Scan for the cell matching the given text and deliver its [X, Y] coordinate at center. 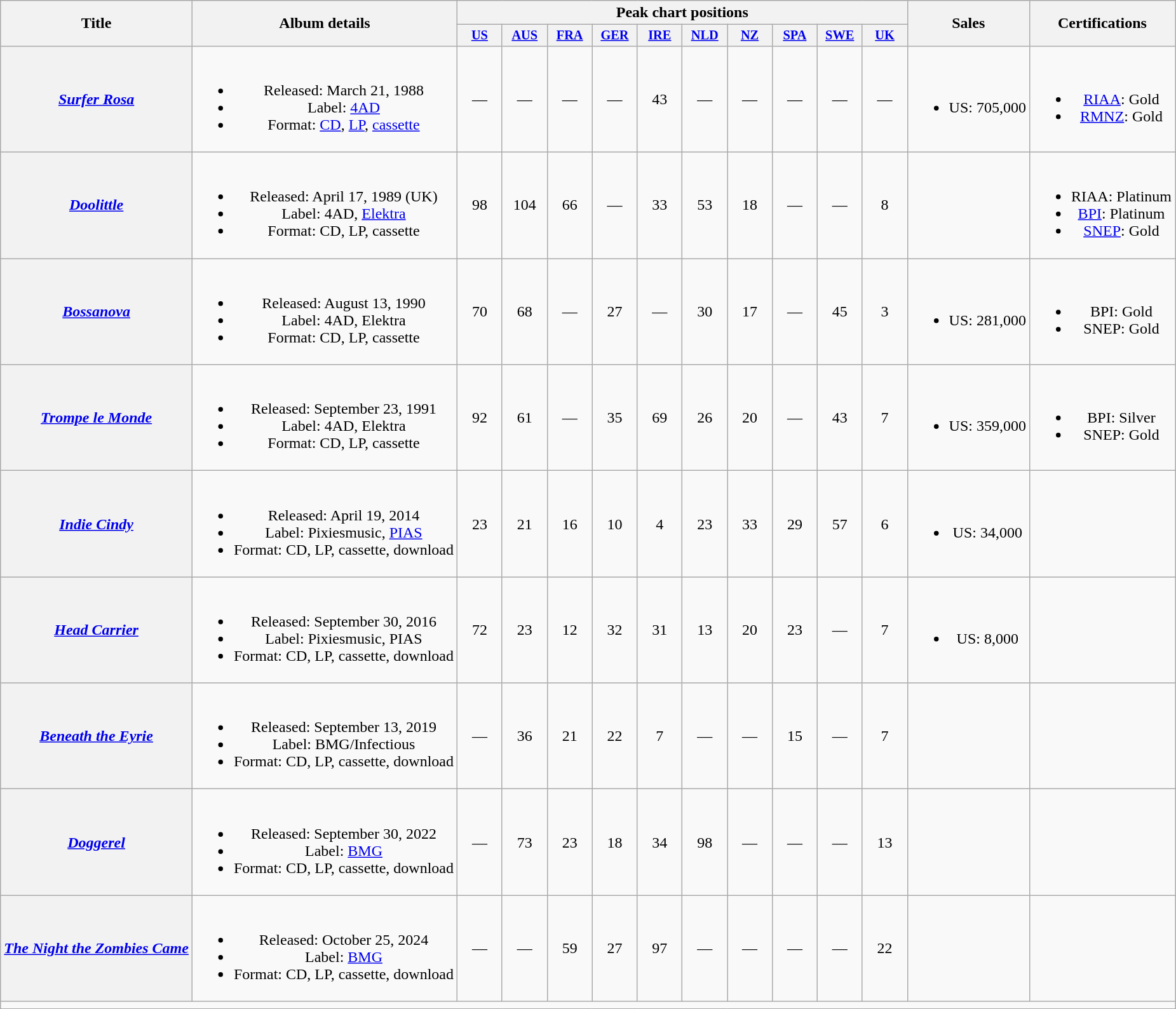
Doggerel [97, 843]
59 [569, 948]
92 [480, 418]
97 [659, 948]
Doolittle [97, 206]
61 [525, 418]
UK [884, 36]
29 [794, 524]
34 [659, 843]
Released: September 30, 2016Label: Pixiesmusic, PIASFormat: CD, LP, cassette, download [324, 630]
Released: October 25, 2024Label: BMGFormat: CD, LP, cassette, download [324, 948]
Released: April 19, 2014Label: Pixiesmusic, PIASFormat: CD, LP, cassette, download [324, 524]
FRA [569, 36]
68 [525, 311]
GER [615, 36]
Released: September 30, 2022Label: BMGFormat: CD, LP, cassette, download [324, 843]
Bossanova [97, 311]
53 [705, 206]
NLD [705, 36]
12 [569, 630]
31 [659, 630]
6 [884, 524]
72 [480, 630]
Sales [968, 24]
Released: April 17, 1989 (UK)Label: 4AD, ElektraFormat: CD, LP, cassette [324, 206]
US: 705,000 [968, 99]
Peak chart positions [682, 13]
35 [615, 418]
Trompe le Monde [97, 418]
RIAA: PlatinumBPI: PlatinumSNEP: Gold [1102, 206]
Released: March 21, 1988Label: 4ADFormat: CD, LP, cassette [324, 99]
US [480, 36]
30 [705, 311]
73 [525, 843]
Indie Cindy [97, 524]
BPI: GoldSNEP: Gold [1102, 311]
36 [525, 736]
70 [480, 311]
Title [97, 24]
Released: September 23, 1991Label: 4AD, ElektraFormat: CD, LP, cassette [324, 418]
32 [615, 630]
8 [884, 206]
NZ [750, 36]
IRE [659, 36]
The Night the Zombies Came [97, 948]
17 [750, 311]
US: 359,000 [968, 418]
45 [840, 311]
SWE [840, 36]
57 [840, 524]
10 [615, 524]
RIAA: GoldRMNZ: Gold [1102, 99]
US: 8,000 [968, 630]
16 [569, 524]
SPA [794, 36]
69 [659, 418]
BPI: SilverSNEP: Gold [1102, 418]
Surfer Rosa [97, 99]
Album details [324, 24]
3 [884, 311]
Released: September 13, 2019Label: BMG/InfectiousFormat: CD, LP, cassette, download [324, 736]
104 [525, 206]
4 [659, 524]
Head Carrier [97, 630]
Released: August 13, 1990Label: 4AD, ElektraFormat: CD, LP, cassette [324, 311]
Beneath the Eyrie [97, 736]
66 [569, 206]
US: 34,000 [968, 524]
15 [794, 736]
Certifications [1102, 24]
AUS [525, 36]
US: 281,000 [968, 311]
26 [705, 418]
